Scan for the cell matching the given text and deliver its [X, Y] coordinate at center. 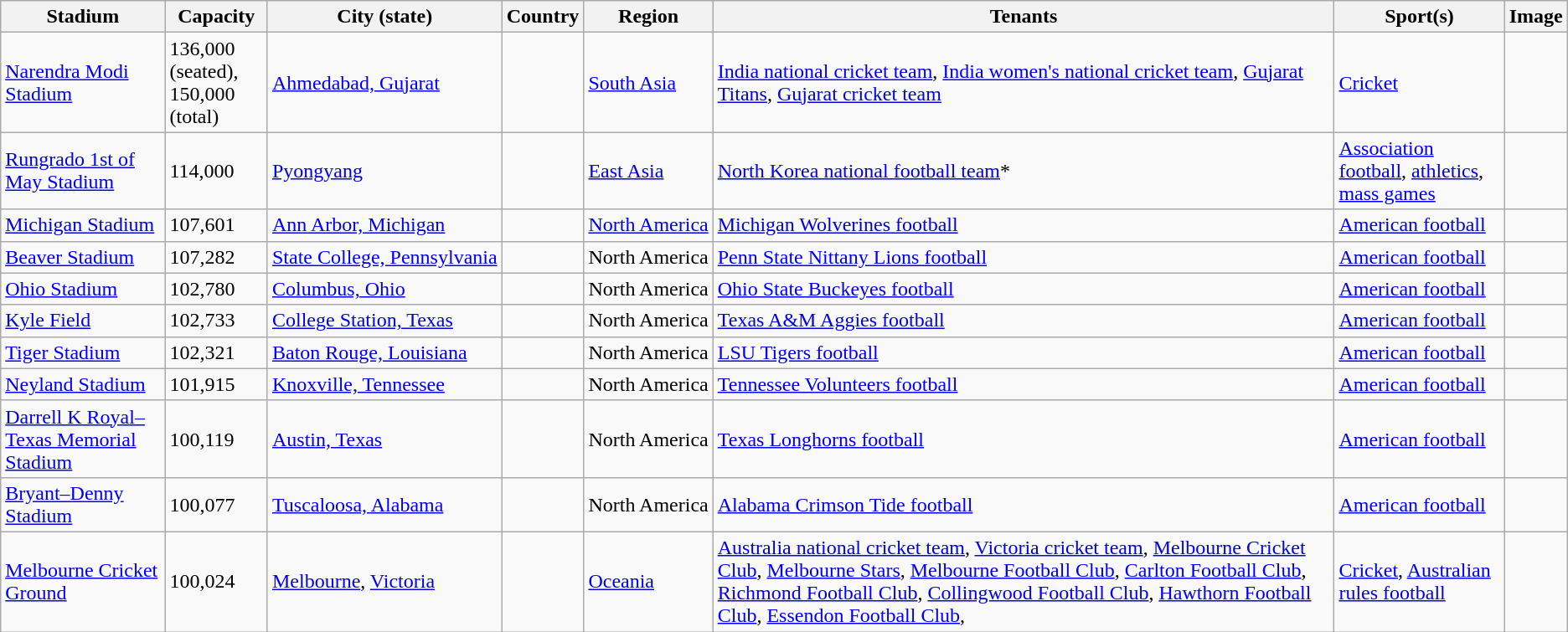
Kyle Field [83, 321]
Texas A&M Aggies football [1024, 321]
India national cricket team, India women's national cricket team, Gujarat Titans, Gujarat cricket team [1024, 82]
Ahmedabad, Gujarat [384, 82]
Ohio Stadium [83, 289]
Pyongyang [384, 171]
Ohio State Buckeyes football [1024, 289]
102,733 [216, 321]
Melbourne, Victoria [384, 581]
Tuscaloosa, Alabama [384, 504]
Ann Arbor, Michigan [384, 225]
LSU Tigers football [1024, 352]
136,000 (seated), 150,000 (total) [216, 82]
South Asia [648, 82]
Tiger Stadium [83, 352]
Bryant–Denny Stadium [83, 504]
State College, Pennsylvania [384, 257]
East Asia [648, 171]
North Korea national football team* [1024, 171]
Stadium [83, 17]
Neyland Stadium [83, 384]
City (state) [384, 17]
102,321 [216, 352]
Tenants [1024, 17]
Sport(s) [1419, 17]
Darrell K Royal–Texas Memorial Stadium [83, 439]
Alabama Crimson Tide football [1024, 504]
100,024 [216, 581]
107,282 [216, 257]
Michigan Stadium [83, 225]
100,119 [216, 439]
Beaver Stadium [83, 257]
Melbourne Cricket Ground [83, 581]
101,915 [216, 384]
Image [1536, 17]
114,000 [216, 171]
Tennessee Volunteers football [1024, 384]
Penn State Nittany Lions football [1024, 257]
Rungrado 1st of May Stadium [83, 171]
Oceania [648, 581]
Region [648, 17]
102,780 [216, 289]
Association football, athletics, mass games [1419, 171]
Cricket [1419, 82]
Austin, Texas [384, 439]
Michigan Wolverines football [1024, 225]
Capacity [216, 17]
College Station, Texas [384, 321]
Knoxville, Tennessee [384, 384]
100,077 [216, 504]
Cricket, Australian rules football [1419, 581]
107,601 [216, 225]
Baton Rouge, Louisiana [384, 352]
Texas Longhorns football [1024, 439]
Country [543, 17]
Narendra Modi Stadium [83, 82]
Columbus, Ohio [384, 289]
